Output the [X, Y] coordinate of the center of the cell containing the given text.  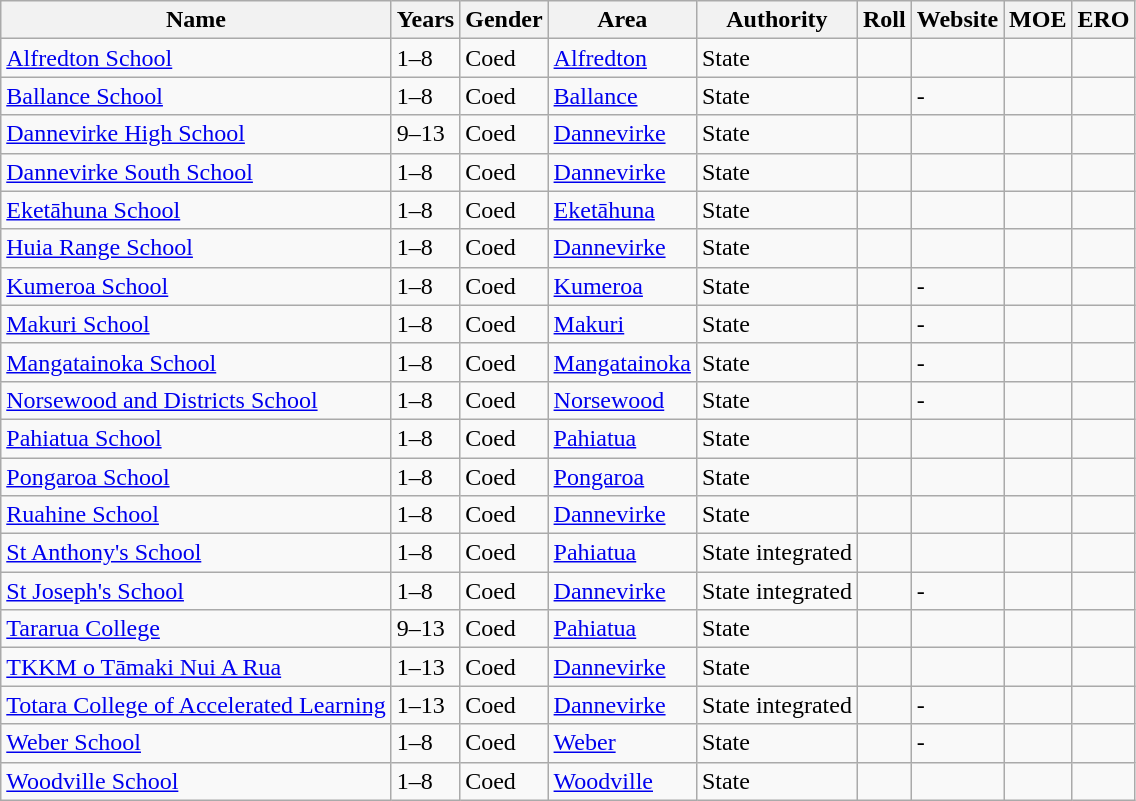
Huia Range School [196, 248]
Name [196, 20]
Woodville [622, 781]
Dannevirke South School [196, 172]
Kumeroa [622, 286]
Makuri [622, 324]
Roll [884, 20]
Makuri School [196, 324]
Norsewood and Districts School [196, 400]
Woodville School [196, 781]
Authority [776, 20]
Alfredton [622, 58]
Mangatainoka School [196, 362]
Tararua College [196, 629]
Pahiatua School [196, 438]
Pongaroa School [196, 477]
Years [425, 20]
Dannevirke High School [196, 134]
St Anthony's School [196, 553]
TKKM o Tāmaki Nui A Rua [196, 667]
Pongaroa [622, 477]
Totara College of Accelerated Learning [196, 705]
Weber School [196, 743]
Gender [504, 20]
Area [622, 20]
Ruahine School [196, 515]
Norsewood [622, 400]
Mangatainoka [622, 362]
St Joseph's School [196, 591]
Website [957, 20]
Ballance School [196, 96]
Eketāhuna School [196, 210]
Weber [622, 743]
MOE [1038, 20]
Ballance [622, 96]
Eketāhuna [622, 210]
Kumeroa School [196, 286]
ERO [1104, 20]
Alfredton School [196, 58]
